Find where the given text appears and provide that cell's center as [X, Y] coordinate. 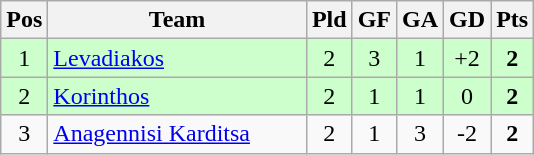
Pld [329, 20]
GA [420, 20]
Levadiakos [178, 58]
-2 [468, 134]
GF [374, 20]
+2 [468, 58]
Korinthos [178, 96]
Anagennisi Karditsa [178, 134]
0 [468, 96]
Pts [512, 20]
GD [468, 20]
Pos [24, 20]
Team [178, 20]
